Locate the cell with the specified text and output its [x, y] center coordinate. 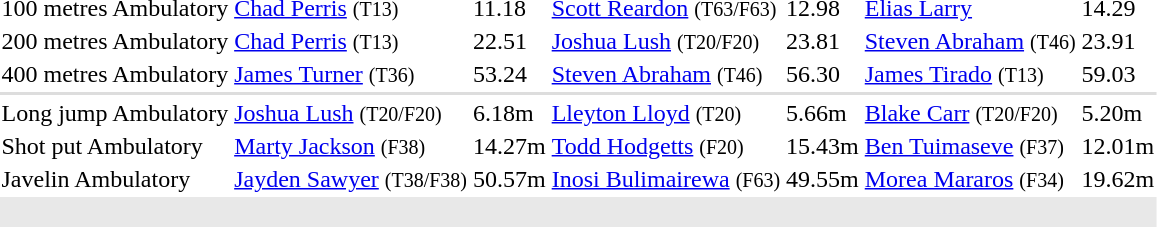
James Turner (T36) [351, 74]
56.30 [823, 74]
400 metres Ambulatory [115, 74]
Chad Perris (T13) [351, 41]
Ben Tuimaseve (F37) [970, 146]
Inosi Bulimairewa (F63) [666, 179]
Long jump Ambulatory [115, 113]
14.27m [509, 146]
50.57m [509, 179]
59.03 [1118, 74]
15.43m [823, 146]
53.24 [509, 74]
Jayden Sawyer (T38/F38) [351, 179]
Todd Hodgetts (F20) [666, 146]
6.18m [509, 113]
Marty Jackson (F38) [351, 146]
Javelin Ambulatory [115, 179]
Morea Mararos (F34) [970, 179]
Lleyton Lloyd (T20) [666, 113]
19.62m [1118, 179]
22.51 [509, 41]
5.66m [823, 113]
23.81 [823, 41]
200 metres Ambulatory [115, 41]
23.91 [1118, 41]
Blake Carr (T20/F20) [970, 113]
5.20m [1118, 113]
Shot put Ambulatory [115, 146]
James Tirado (T13) [970, 74]
49.55m [823, 179]
12.01m [1118, 146]
